Extract the (x, y) coordinate from the center of the cell holding the provided text.  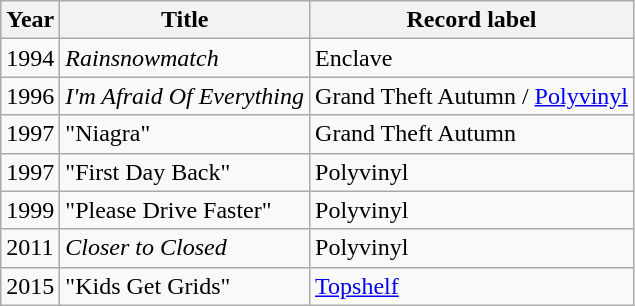
"Kids Get Grids" (185, 286)
"Please Drive Faster" (185, 210)
I'm Afraid Of Everything (185, 96)
Grand Theft Autumn / Polyvinyl (472, 96)
2011 (30, 248)
Year (30, 20)
Enclave (472, 58)
"Niagra" (185, 134)
Topshelf (472, 286)
1999 (30, 210)
Rainsnowmatch (185, 58)
Title (185, 20)
Record label (472, 20)
Closer to Closed (185, 248)
1996 (30, 96)
"First Day Back" (185, 172)
1994 (30, 58)
2015 (30, 286)
Grand Theft Autumn (472, 134)
